For the text-containing cell, return its midpoint in (x, y) coordinate format. 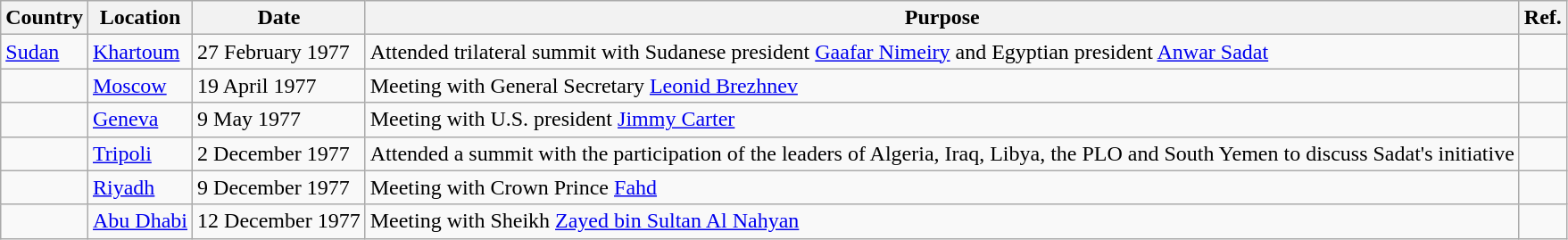
Geneva (139, 120)
Location (139, 18)
Meeting with General Secretary Leonid Brezhnev (942, 86)
9 May 1977 (279, 120)
19 April 1977 (279, 86)
Attended a summit with the participation of the leaders of Algeria, Iraq, Libya, the PLO and South Yemen to discuss Sadat's initiative (942, 153)
Date (279, 18)
9 December 1977 (279, 187)
Country (45, 18)
Sudan (45, 52)
Moscow (139, 86)
12 December 1977 (279, 221)
Meeting with Sheikh Zayed bin Sultan Al Nahyan (942, 221)
Meeting with U.S. president Jimmy Carter (942, 120)
27 February 1977 (279, 52)
Ref. (1542, 18)
Attended trilateral summit with Sudanese president Gaafar Nimeiry and Egyptian president Anwar Sadat (942, 52)
Meeting with Crown Prince Fahd (942, 187)
Purpose (942, 18)
Riyadh (139, 187)
Khartoum (139, 52)
Abu Dhabi (139, 221)
Tripoli (139, 153)
2 December 1977 (279, 153)
